Scan for the cell matching the given text and deliver its [x, y] coordinate at center. 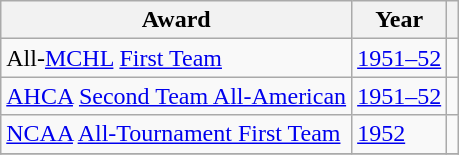
NCAA All-Tournament First Team [176, 134]
1952 [400, 134]
Award [176, 20]
All-MCHL First Team [176, 58]
AHCA Second Team All-American [176, 96]
Year [400, 20]
